For the text-containing cell, return its midpoint in [x, y] coordinate format. 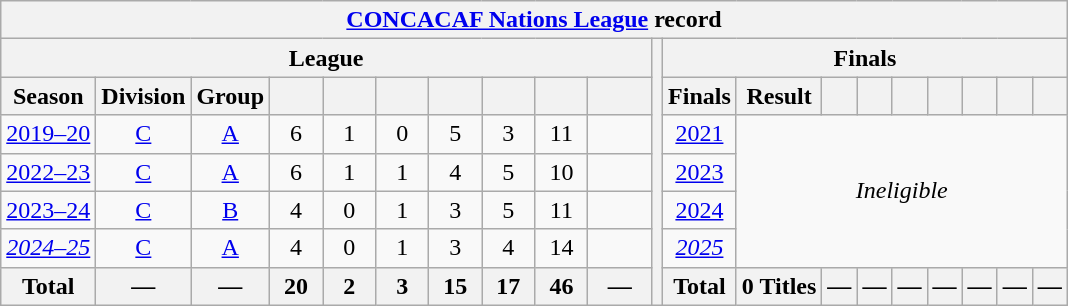
10 [562, 172]
Ineligible [902, 191]
2024–25 [48, 248]
2 [350, 286]
Season [48, 96]
Result [779, 96]
Group [230, 96]
2025 [700, 248]
2023 [700, 172]
Division [144, 96]
46 [562, 286]
2023–24 [48, 210]
2022–23 [48, 172]
League [326, 58]
15 [456, 286]
17 [508, 286]
B [230, 210]
20 [296, 286]
CONCACAF Nations League record [534, 20]
2019–20 [48, 134]
14 [562, 248]
2024 [700, 210]
2021 [700, 134]
0 Titles [779, 286]
